Scan for the cell matching the given text and deliver its (X, Y) coordinate at center. 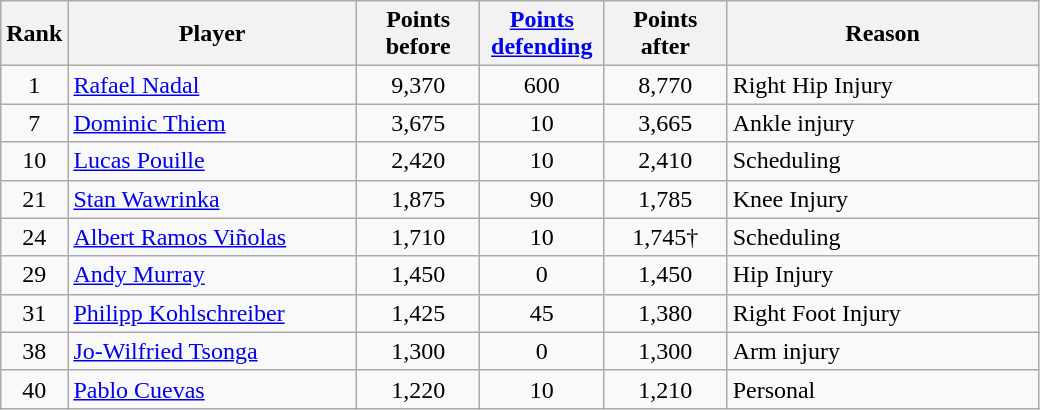
38 (34, 351)
Philipp Kohlschreiber (212, 313)
1,380 (666, 313)
1,220 (418, 389)
Player (212, 34)
9,370 (418, 85)
3,675 (418, 123)
Right Foot Injury (882, 313)
Dominic Thiem (212, 123)
Knee Injury (882, 199)
Arm injury (882, 351)
Jo-Wilfried Tsonga (212, 351)
Hip Injury (882, 275)
Points after (666, 34)
90 (542, 199)
1,710 (418, 237)
2,420 (418, 161)
Ankle injury (882, 123)
1,425 (418, 313)
45 (542, 313)
Reason (882, 34)
Points defending (542, 34)
Stan Wawrinka (212, 199)
7 (34, 123)
Albert Ramos Viñolas (212, 237)
2,410 (666, 161)
1,210 (666, 389)
40 (34, 389)
Rafael Nadal (212, 85)
600 (542, 85)
Personal (882, 389)
Lucas Pouille (212, 161)
3,665 (666, 123)
24 (34, 237)
Andy Murray (212, 275)
Right Hip Injury (882, 85)
21 (34, 199)
31 (34, 313)
1,745† (666, 237)
8,770 (666, 85)
Pablo Cuevas (212, 389)
Points before (418, 34)
29 (34, 275)
1,875 (418, 199)
Rank (34, 34)
1 (34, 85)
1,785 (666, 199)
